From the cell containing the given text, extract its center point as [X, Y] coordinate. 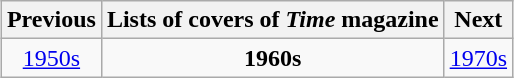
1970s [478, 58]
Next [478, 20]
1950s [51, 58]
1960s [272, 58]
Previous [51, 20]
Lists of covers of Time magazine [272, 20]
